For the text-containing cell, return its midpoint in (X, Y) coordinate format. 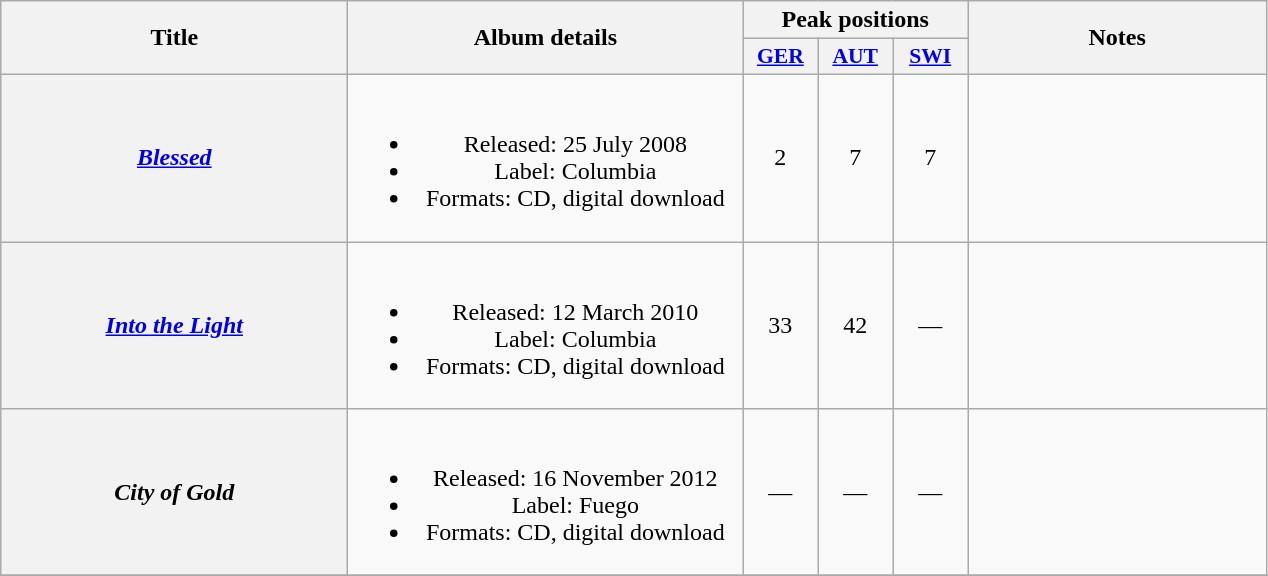
Blessed (174, 158)
42 (856, 326)
SWI (930, 57)
Notes (1118, 38)
GER (780, 57)
2 (780, 158)
Album details (546, 38)
Into the Light (174, 326)
Released: 25 July 2008Label: ColumbiaFormats: CD, digital download (546, 158)
Peak positions (856, 20)
33 (780, 326)
Released: 16 November 2012Label: FuegoFormats: CD, digital download (546, 492)
Title (174, 38)
Released: 12 March 2010Label: ColumbiaFormats: CD, digital download (546, 326)
City of Gold (174, 492)
AUT (856, 57)
